Return the [x, y] coordinate for the center point of the cell that contains the specified text.  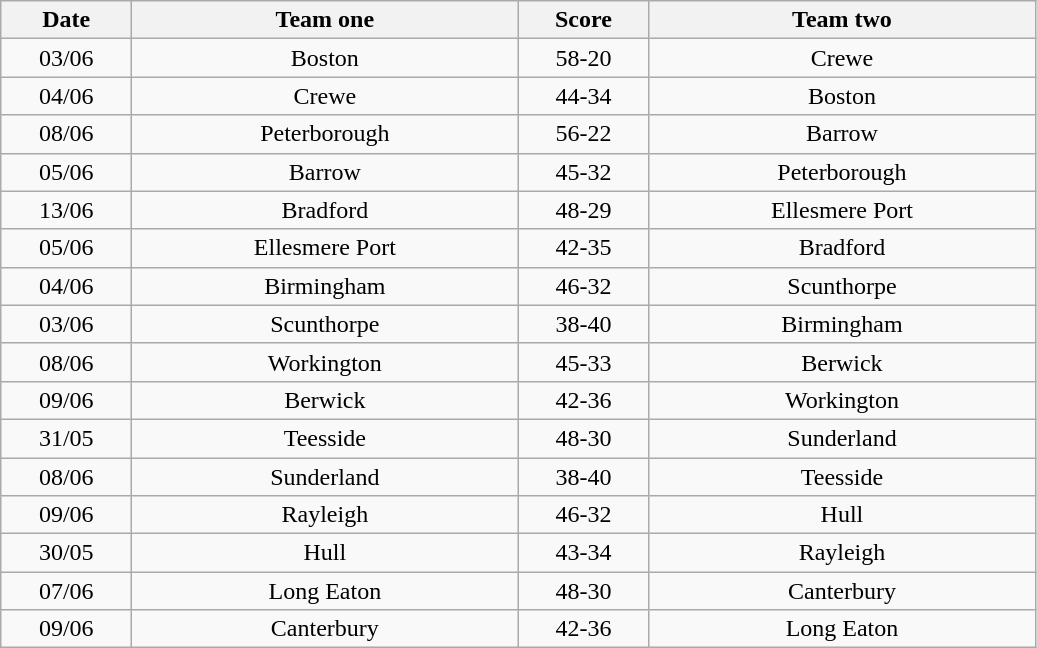
07/06 [66, 591]
56-22 [584, 134]
44-34 [584, 96]
43-34 [584, 553]
Score [584, 20]
45-32 [584, 172]
31/05 [66, 438]
45-33 [584, 362]
Date [66, 20]
58-20 [584, 58]
48-29 [584, 210]
Team two [842, 20]
Team one [325, 20]
42-35 [584, 248]
13/06 [66, 210]
30/05 [66, 553]
